Find where the given text appears and provide that cell's center as (x, y) coordinate. 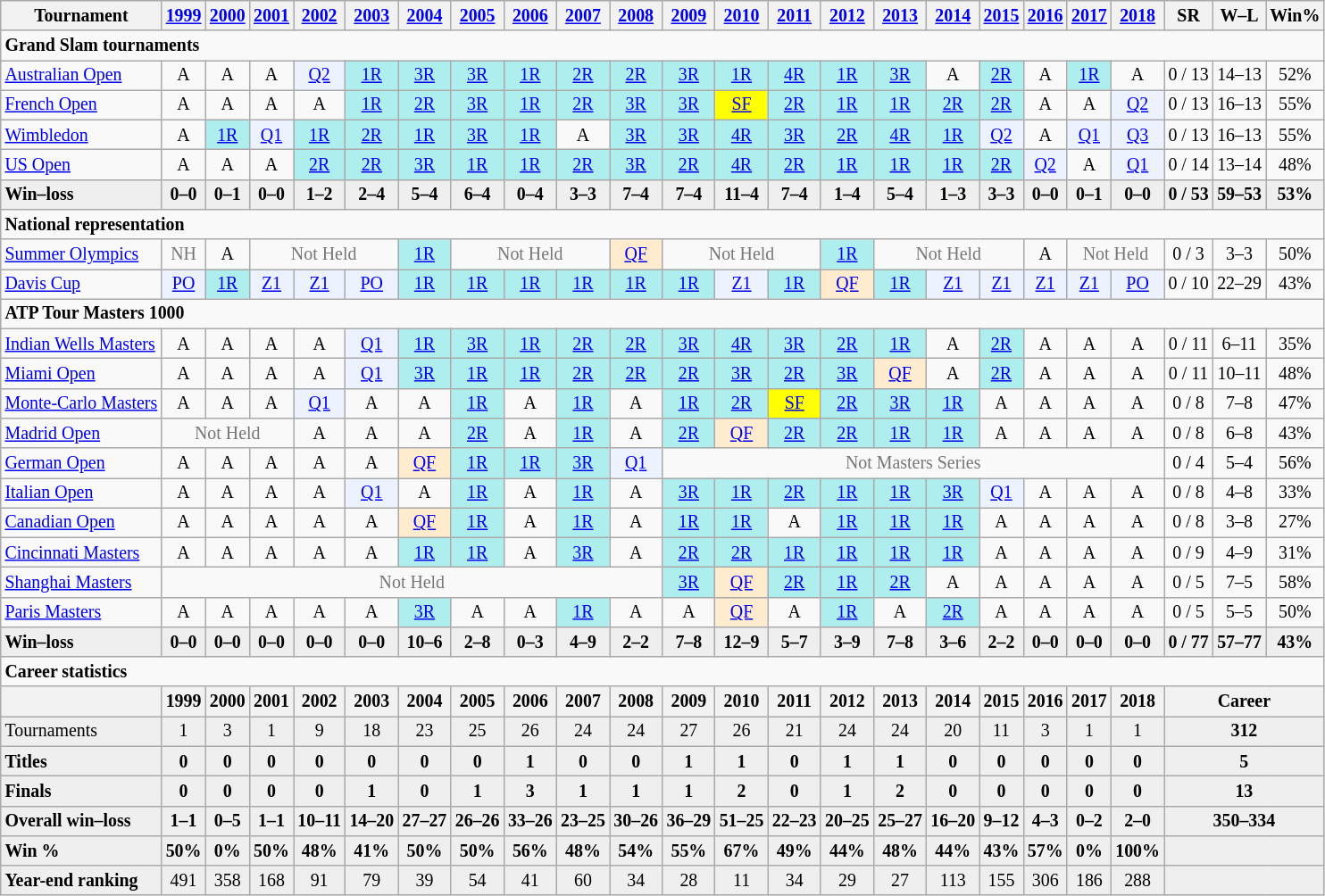
52% (1295, 75)
20–25 (846, 821)
14–13 (1239, 75)
0 / 53 (1189, 195)
0–4 (530, 195)
350–334 (1245, 821)
Madrid Open (81, 434)
5 (1245, 762)
0–5 (227, 821)
35% (1295, 344)
Tournaments (81, 732)
Miami Open (81, 373)
0 / 3 (1189, 253)
2–4 (371, 195)
2–8 (477, 643)
51–25 (741, 821)
W–L (1239, 16)
Win % (81, 851)
0–2 (1089, 821)
36–29 (689, 821)
Davis Cup (81, 284)
59–53 (1239, 195)
1–4 (846, 195)
9–12 (1002, 821)
Q3 (1137, 136)
31% (1295, 553)
2–0 (1137, 821)
10–6 (425, 643)
49% (795, 851)
Cincinnati Masters (81, 553)
Wimbledon (81, 136)
Career statistics (662, 671)
12–9 (741, 643)
13–14 (1239, 164)
47% (1295, 403)
22–29 (1239, 284)
67% (741, 851)
155 (1002, 880)
SR (1189, 16)
0–3 (530, 643)
7–5 (1239, 582)
288 (1137, 880)
NH (184, 253)
23 (425, 732)
Summer Olympics (81, 253)
58% (1295, 582)
28 (689, 880)
23–25 (582, 821)
Career (1245, 701)
186 (1089, 880)
33% (1295, 493)
53% (1295, 195)
0 / 9 (1189, 553)
168 (271, 880)
30–26 (636, 821)
9 (320, 732)
1–2 (320, 195)
39 (425, 880)
25–27 (900, 821)
US Open (81, 164)
26–26 (477, 821)
0 / 14 (1189, 164)
6–4 (477, 195)
33–26 (530, 821)
4–3 (1045, 821)
0 / 4 (1189, 462)
54 (477, 880)
Year-end ranking (81, 880)
0 / 10 (1189, 284)
6–11 (1239, 344)
54% (636, 851)
312 (1245, 732)
29 (846, 880)
91 (320, 880)
Win% (1295, 16)
German Open (81, 462)
358 (227, 880)
Paris Masters (81, 612)
41 (530, 880)
Overall win–loss (81, 821)
5–7 (795, 643)
Tournament (81, 16)
Grand Slam tournaments (662, 45)
Italian Open (81, 493)
22–23 (795, 821)
Finals (81, 791)
57–77 (1239, 643)
3–9 (846, 643)
18 (371, 732)
491 (184, 880)
Canadian Open (81, 523)
41% (371, 851)
ATP Tour Masters 1000 (662, 314)
National representation (662, 225)
27–27 (425, 821)
25 (477, 732)
Titles (81, 762)
3–8 (1239, 523)
306 (1045, 880)
French Open (81, 105)
Shanghai Masters (81, 582)
Australian Open (81, 75)
1–3 (954, 195)
113 (954, 880)
79 (371, 880)
27% (1295, 523)
21 (795, 732)
11–4 (741, 195)
Not Masters Series (913, 462)
16–20 (954, 821)
5–5 (1239, 612)
0 / 77 (1189, 643)
6–8 (1239, 434)
14–20 (371, 821)
4–8 (1239, 493)
20 (954, 732)
Indian Wells Masters (81, 344)
60 (582, 880)
57% (1045, 851)
3–6 (954, 643)
Monte-Carlo Masters (81, 403)
13 (1245, 791)
100% (1137, 851)
